Determine the (X, Y) coordinate at the center of the cell enclosing the given text.  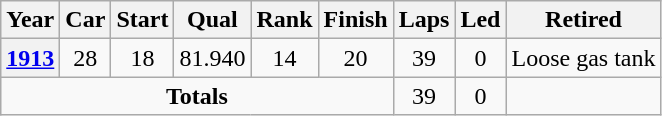
18 (142, 58)
Year (30, 20)
28 (86, 58)
Laps (424, 20)
1913 (30, 58)
Car (86, 20)
Finish (356, 20)
Totals (197, 96)
20 (356, 58)
Led (480, 20)
Start (142, 20)
81.940 (212, 58)
Loose gas tank (584, 58)
Retired (584, 20)
14 (284, 58)
Rank (284, 20)
Qual (212, 20)
